Capture the cell that displays the provided text and extract its (x, y) central coordinate. 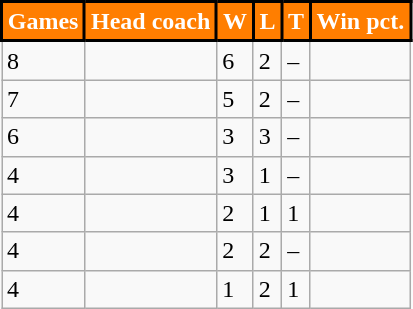
L (268, 22)
5 (236, 99)
Head coach (151, 22)
Win pct. (360, 22)
7 (44, 99)
8 (44, 60)
Games (44, 22)
T (296, 22)
W (236, 22)
